Search for the cell housing the specified text and yield its [x, y] center coordinate. 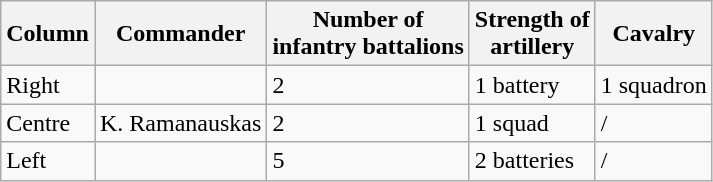
2 batteries [532, 161]
Number ofinfantry battalions [368, 34]
Cavalry [654, 34]
Left [48, 161]
K. Ramanauskas [180, 123]
Strength ofartillery [532, 34]
Right [48, 85]
1 battery [532, 85]
5 [368, 161]
1 squad [532, 123]
Centre [48, 123]
1 squadron [654, 85]
Commander [180, 34]
Column [48, 34]
